Return the (X, Y) coordinate for the center point of the cell that contains the specified text.  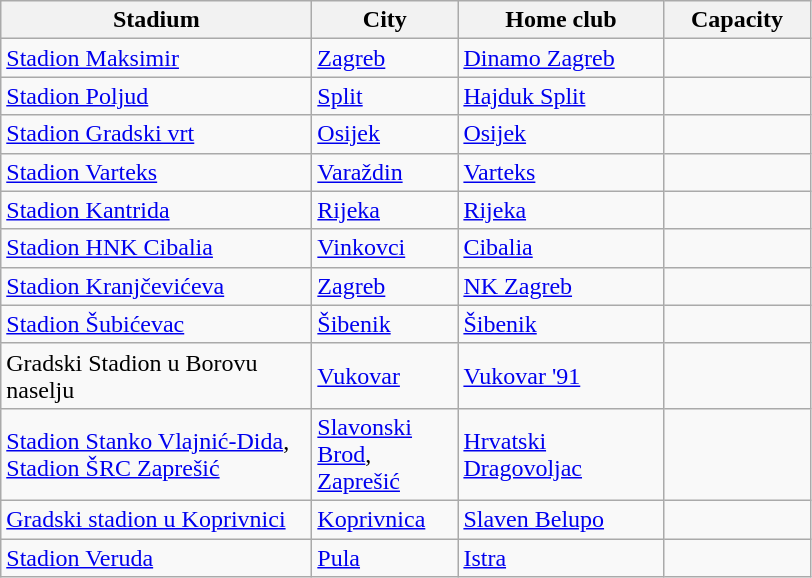
Split (385, 96)
Stadion Veruda (156, 557)
Dinamo Zagreb (561, 58)
Slaven Belupo (561, 519)
Capacity (737, 20)
Stadion Stanko Vlajnić-Dida,Stadion ŠRC Zaprešić (156, 454)
Stadion Gradski vrt (156, 134)
Cibalia (561, 248)
Pula (385, 557)
Stadion Šubićevac (156, 324)
Home club (561, 20)
Vukovar '91 (561, 376)
Koprivnica (385, 519)
Hrvatski Dragovoljac (561, 454)
Varteks (561, 172)
Stadion Maksimir (156, 58)
NK Zagreb (561, 286)
Hajduk Split (561, 96)
City (385, 20)
Gradski Stadion u Borovu naselju (156, 376)
Stadion HNK Cibalia (156, 248)
Vinkovci (385, 248)
Istra (561, 557)
Stadion Kranjčevićeva (156, 286)
Stadion Poljud (156, 96)
Varaždin (385, 172)
Slavonski Brod,Zaprešić (385, 454)
Vukovar (385, 376)
Stadium (156, 20)
Stadion Kantrida (156, 210)
Stadion Varteks (156, 172)
Gradski stadion u Koprivnici (156, 519)
